Detect which cell encompasses the target text, then output its [x, y] center coordinate. 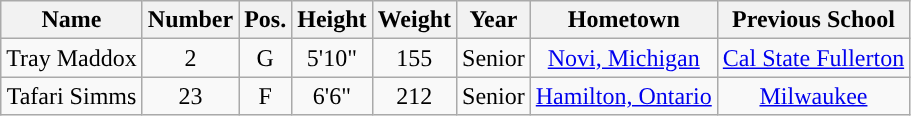
G [266, 58]
23 [190, 96]
212 [414, 96]
Height [332, 20]
Pos. [266, 20]
2 [190, 58]
155 [414, 58]
Cal State Fullerton [813, 58]
Previous School [813, 20]
Tray Maddox [72, 58]
Number [190, 20]
Tafari Simms [72, 96]
5'10" [332, 58]
Hamilton, Ontario [624, 96]
Hometown [624, 20]
F [266, 96]
Year [494, 20]
Novi, Michigan [624, 58]
Weight [414, 20]
6'6" [332, 96]
Milwaukee [813, 96]
Name [72, 20]
